Determine the (X, Y) coordinate at the center of the cell enclosing the given text.  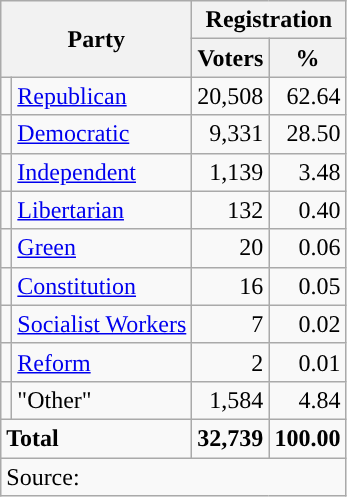
Party (96, 39)
9,331 (230, 134)
62.64 (308, 96)
Independent (102, 172)
20,508 (230, 96)
16 (230, 286)
Total (96, 438)
7 (230, 324)
2 (230, 362)
28.50 (308, 134)
132 (230, 210)
% (308, 58)
3.48 (308, 172)
100.00 (308, 438)
Democratic (102, 134)
Source: (174, 477)
0.06 (308, 248)
Libertarian (102, 210)
Voters (230, 58)
0.01 (308, 362)
Reform (102, 362)
1,584 (230, 400)
0.02 (308, 324)
Socialist Workers (102, 324)
4.84 (308, 400)
0.05 (308, 286)
32,739 (230, 438)
0.40 (308, 210)
1,139 (230, 172)
Registration (269, 20)
Constitution (102, 286)
"Other" (102, 400)
20 (230, 248)
Green (102, 248)
Republican (102, 96)
